For the text-containing cell, return its midpoint in (x, y) coordinate format. 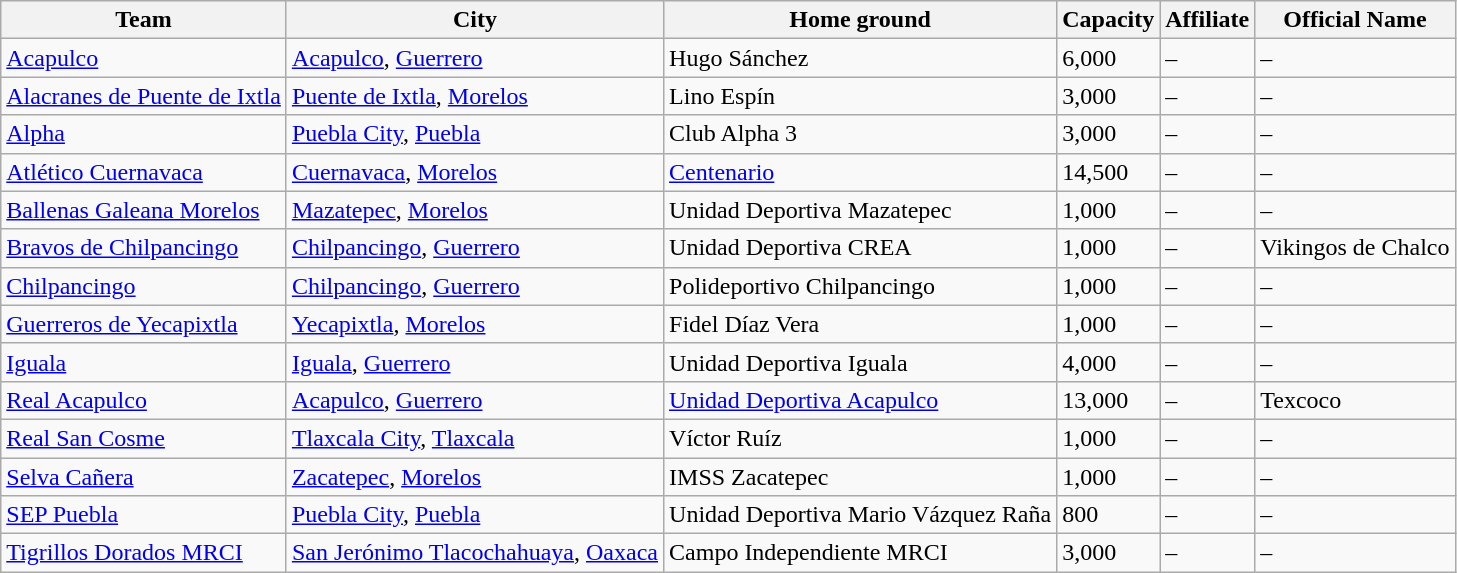
Tigrillos Dorados MRCI (144, 553)
Unidad Deportiva Mario Vázquez Raña (860, 515)
Hugo Sánchez (860, 58)
Selva Cañera (144, 477)
City (474, 20)
IMSS Zacatepec (860, 477)
Unidad Deportiva CREA (860, 248)
Alacranes de Puente de Ixtla (144, 96)
Polideportivo Chilpancingo (860, 286)
Fidel Díaz Vera (860, 324)
Unidad Deportiva Acapulco (860, 400)
San Jerónimo Tlacochahuaya, Oaxaca (474, 553)
Chilpancingo (144, 286)
4,000 (1108, 362)
Iguala (144, 362)
SEP Puebla (144, 515)
Club Alpha 3 (860, 134)
14,500 (1108, 172)
Yecapixtla, Morelos (474, 324)
Zacatepec, Morelos (474, 477)
Atlético Cuernavaca (144, 172)
Real San Cosme (144, 438)
Official Name (1355, 20)
Unidad Deportiva Iguala (860, 362)
Capacity (1108, 20)
Centenario (860, 172)
Home ground (860, 20)
Guerreros de Yecapixtla (144, 324)
Puente de Ixtla, Morelos (474, 96)
13,000 (1108, 400)
Bravos de Chilpancingo (144, 248)
Tlaxcala City, Tlaxcala (474, 438)
Acapulco (144, 58)
Alpha (144, 134)
Iguala, Guerrero (474, 362)
Ballenas Galeana Morelos (144, 210)
Vikingos de Chalco (1355, 248)
Affiliate (1208, 20)
Unidad Deportiva Mazatepec (860, 210)
Team (144, 20)
800 (1108, 515)
6,000 (1108, 58)
Lino Espín (860, 96)
Cuernavaca, Morelos (474, 172)
Víctor Ruíz (860, 438)
Mazatepec, Morelos (474, 210)
Texcoco (1355, 400)
Real Acapulco (144, 400)
Campo Independiente MRCI (860, 553)
